Provide the [x, y] coordinate of the cell's center where the given text is located.  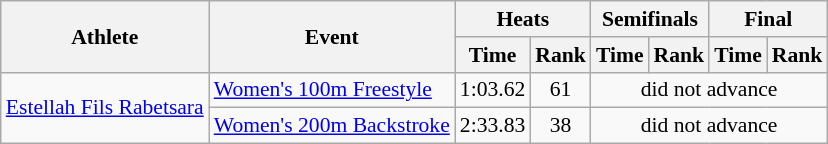
Heats [523, 19]
38 [560, 126]
Estellah Fils Rabetsara [105, 108]
Women's 100m Freestyle [332, 90]
Event [332, 36]
1:03.62 [492, 90]
Athlete [105, 36]
Final [768, 19]
Women's 200m Backstroke [332, 126]
Semifinals [650, 19]
61 [560, 90]
2:33.83 [492, 126]
